Determine the (x, y) coordinate at the center of the cell enclosing the given text.  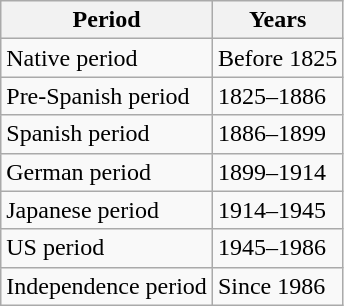
Pre-Spanish period (107, 96)
Years (277, 20)
Independence period (107, 286)
US period (107, 248)
Spanish period (107, 134)
1899–1914 (277, 172)
Native period (107, 58)
1886–1899 (277, 134)
German period (107, 172)
Period (107, 20)
Japanese period (107, 210)
1914–1945 (277, 210)
1825–1886 (277, 96)
1945–1986 (277, 248)
Before 1825 (277, 58)
Since 1986 (277, 286)
